Extract the [X, Y] coordinate from the center of the cell holding the provided text.  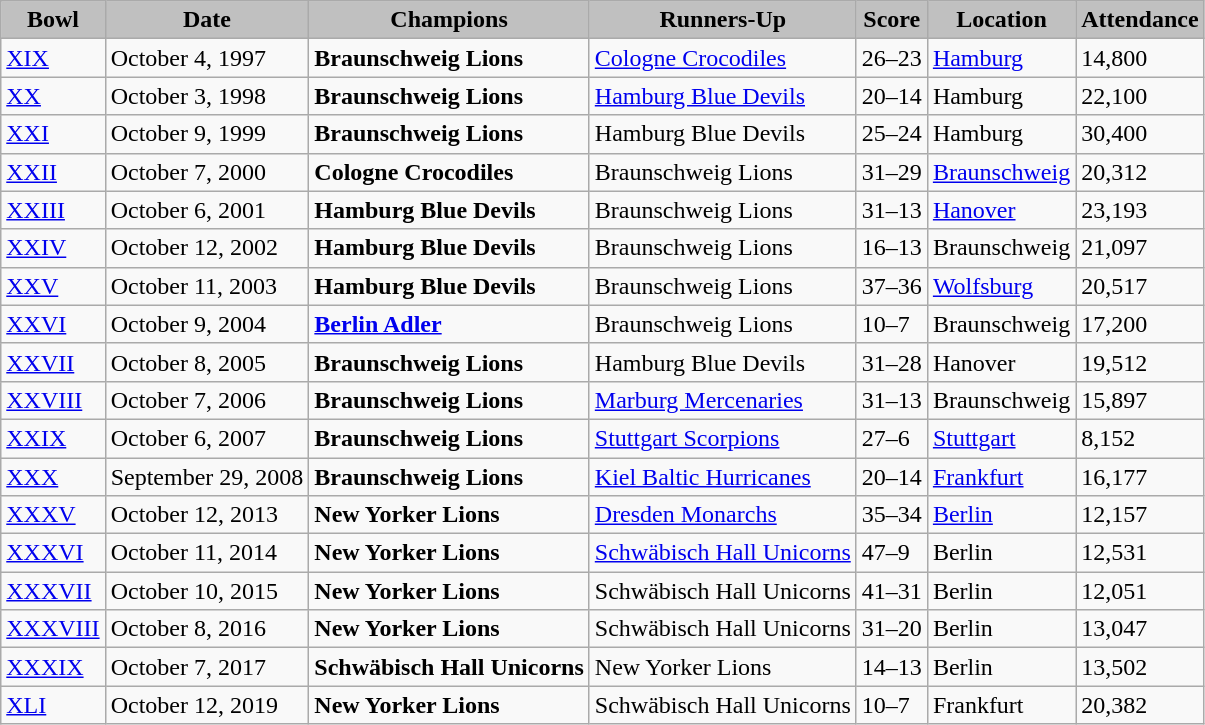
XXI [53, 134]
22,100 [1140, 96]
15,897 [1140, 400]
20,517 [1140, 286]
XXVII [53, 362]
23,193 [1140, 210]
October 7, 2000 [207, 172]
XXV [53, 286]
20,382 [1140, 705]
October 4, 1997 [207, 58]
XXXV [53, 515]
XXIII [53, 210]
September 29, 2008 [207, 477]
October 10, 2015 [207, 591]
XIX [53, 58]
October 12, 2002 [207, 248]
13,047 [1140, 629]
October 8, 2016 [207, 629]
October 9, 2004 [207, 324]
October 9, 1999 [207, 134]
Kiel Baltic Hurricanes [722, 477]
XXIV [53, 248]
XXX [53, 477]
October 6, 2001 [207, 210]
October 3, 1998 [207, 96]
21,097 [1140, 248]
37–36 [892, 286]
XXXVIII [53, 629]
17,200 [1140, 324]
8,152 [1140, 438]
Marburg Mercenaries [722, 400]
October 12, 2019 [207, 705]
XX [53, 96]
30,400 [1140, 134]
31–29 [892, 172]
Dresden Monarchs [722, 515]
20,312 [1140, 172]
Attendance [1140, 20]
October 7, 2006 [207, 400]
31–28 [892, 362]
Wolfsburg [1001, 286]
Location [1001, 20]
Stuttgart Scorpions [722, 438]
12,051 [1140, 591]
October 7, 2017 [207, 667]
October 8, 2005 [207, 362]
XXII [53, 172]
XLI [53, 705]
XXXVII [53, 591]
14,800 [1140, 58]
26–23 [892, 58]
12,531 [1140, 553]
27–6 [892, 438]
XXVI [53, 324]
13,502 [1140, 667]
XXXIX [53, 667]
35–34 [892, 515]
14–13 [892, 667]
12,157 [1140, 515]
16,177 [1140, 477]
Bowl [53, 20]
XXXVI [53, 553]
19,512 [1140, 362]
October 11, 2014 [207, 553]
41–31 [892, 591]
16–13 [892, 248]
25–24 [892, 134]
XXVIII [53, 400]
October 11, 2003 [207, 286]
31–20 [892, 629]
XXIX [53, 438]
47–9 [892, 553]
Date [207, 20]
Champions [449, 20]
October 6, 2007 [207, 438]
Stuttgart [1001, 438]
Score [892, 20]
Runners-Up [722, 20]
Berlin Adler [449, 324]
October 12, 2013 [207, 515]
